Detect which cell encompasses the target text, then output its (X, Y) center coordinate. 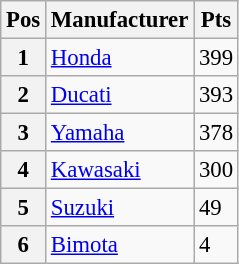
393 (216, 95)
300 (216, 170)
Manufacturer (120, 20)
Pos (24, 20)
1 (24, 58)
49 (216, 208)
5 (24, 208)
378 (216, 133)
399 (216, 58)
Honda (120, 58)
Ducati (120, 95)
Bimota (120, 245)
Pts (216, 20)
Yamaha (120, 133)
6 (24, 245)
Kawasaki (120, 170)
Suzuki (120, 208)
3 (24, 133)
2 (24, 95)
